Scan for the cell matching the given text and deliver its [x, y] coordinate at center. 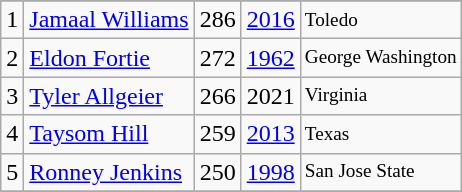
Eldon Fortie [109, 58]
Tyler Allgeier [109, 96]
3 [12, 96]
250 [218, 172]
George Washington [380, 58]
Jamaal Williams [109, 20]
286 [218, 20]
Ronney Jenkins [109, 172]
1998 [270, 172]
1962 [270, 58]
2013 [270, 134]
2 [12, 58]
266 [218, 96]
272 [218, 58]
Toledo [380, 20]
259 [218, 134]
Virginia [380, 96]
Taysom Hill [109, 134]
4 [12, 134]
5 [12, 172]
San Jose State [380, 172]
1 [12, 20]
2016 [270, 20]
2021 [270, 96]
Texas [380, 134]
